Search for the cell housing the specified text and yield its (X, Y) center coordinate. 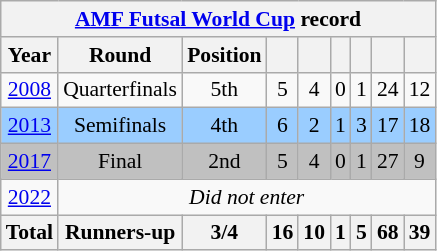
Did not enter (246, 197)
3/4 (224, 233)
Runners-up (120, 233)
Total (30, 233)
2022 (30, 197)
27 (388, 162)
Final (120, 162)
18 (420, 126)
12 (420, 90)
24 (388, 90)
3 (362, 126)
4th (224, 126)
AMF Futsal World Cup record (218, 19)
Round (120, 55)
Position (224, 55)
6 (283, 126)
2017 (30, 162)
68 (388, 233)
2nd (224, 162)
10 (314, 233)
5th (224, 90)
2013 (30, 126)
16 (283, 233)
Quarterfinals (120, 90)
Semifinals (120, 126)
2008 (30, 90)
9 (420, 162)
17 (388, 126)
Year (30, 55)
2 (314, 126)
39 (420, 233)
